Find where the given text appears and provide that cell's center as (X, Y) coordinate. 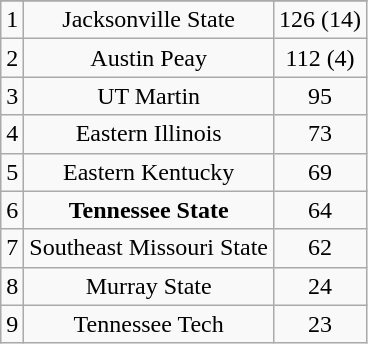
3 (12, 96)
Austin Peay (149, 58)
Jacksonville State (149, 20)
Eastern Kentucky (149, 172)
2 (12, 58)
6 (12, 210)
Murray State (149, 286)
4 (12, 134)
64 (320, 210)
112 (4) (320, 58)
62 (320, 248)
95 (320, 96)
Eastern Illinois (149, 134)
5 (12, 172)
Southeast Missouri State (149, 248)
Tennessee Tech (149, 324)
69 (320, 172)
7 (12, 248)
73 (320, 134)
24 (320, 286)
UT Martin (149, 96)
23 (320, 324)
Tennessee State (149, 210)
126 (14) (320, 20)
8 (12, 286)
9 (12, 324)
1 (12, 20)
